Provide the (x, y) coordinate of the cell's center where the given text is located.  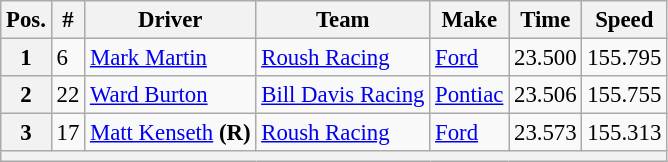
Driver (170, 20)
Pos. (26, 20)
155.313 (624, 133)
# (68, 20)
Speed (624, 20)
Team (343, 20)
Ward Burton (170, 95)
1 (26, 58)
Time (546, 20)
23.506 (546, 95)
Pontiac (470, 95)
6 (68, 58)
17 (68, 133)
23.500 (546, 58)
Matt Kenseth (R) (170, 133)
155.755 (624, 95)
3 (26, 133)
22 (68, 95)
155.795 (624, 58)
2 (26, 95)
Make (470, 20)
23.573 (546, 133)
Bill Davis Racing (343, 95)
Mark Martin (170, 58)
